Detect which cell encompasses the target text, then output its [x, y] center coordinate. 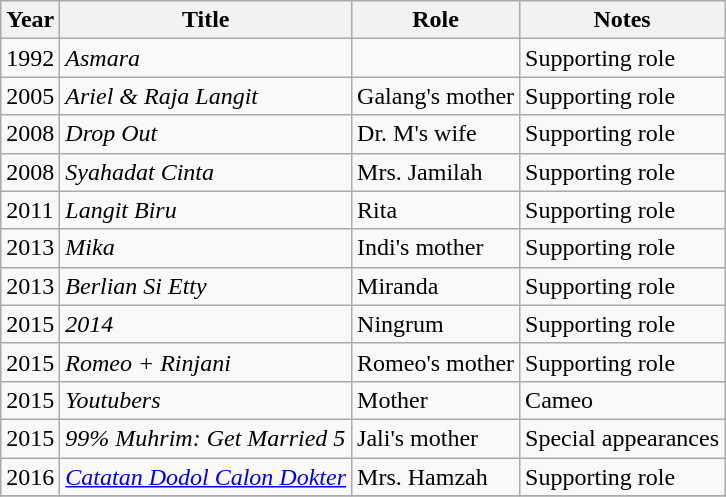
2014 [206, 324]
Mika [206, 248]
Youtubers [206, 400]
Romeo + Rinjani [206, 362]
Dr. M's wife [436, 134]
Ningrum [436, 324]
Romeo's mother [436, 362]
Syahadat Cinta [206, 172]
Special appearances [622, 438]
2011 [30, 210]
1992 [30, 58]
Year [30, 20]
Notes [622, 20]
Title [206, 20]
Galang's mother [436, 96]
Asmara [206, 58]
Ariel & Raja Langit [206, 96]
Cameo [622, 400]
2016 [30, 477]
Rita [436, 210]
Role [436, 20]
Mother [436, 400]
99% Muhrim: Get Married 5 [206, 438]
Jali's mother [436, 438]
Catatan Dodol Calon Dokter [206, 477]
2005 [30, 96]
Berlian Si Etty [206, 286]
Mrs. Hamzah [436, 477]
Miranda [436, 286]
Mrs. Jamilah [436, 172]
Langit Biru [206, 210]
Indi's mother [436, 248]
Drop Out [206, 134]
